Detect which cell encompasses the target text, then output its (X, Y) center coordinate. 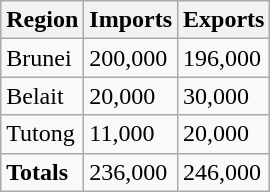
196,000 (224, 58)
Region (42, 20)
Belait (42, 96)
11,000 (131, 134)
Exports (224, 20)
Brunei (42, 58)
30,000 (224, 96)
Totals (42, 172)
Imports (131, 20)
Tutong (42, 134)
236,000 (131, 172)
246,000 (224, 172)
200,000 (131, 58)
